Locate the cell with the specified text and output its (x, y) center coordinate. 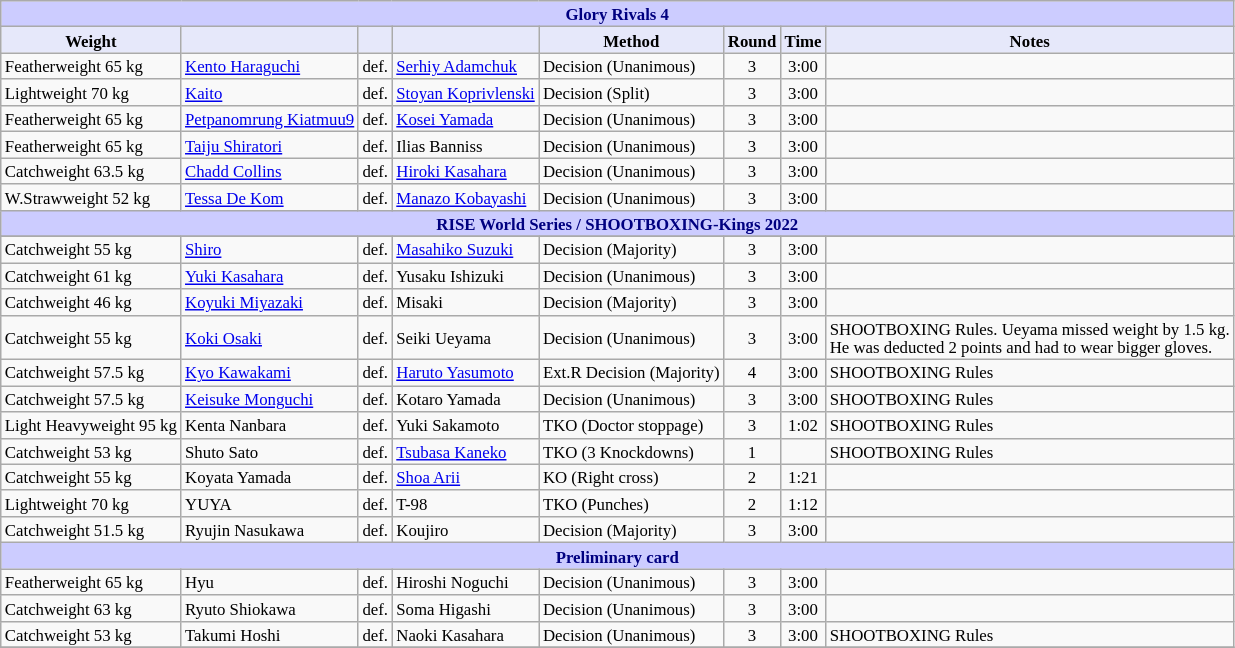
Chadd Collins (270, 171)
4 (752, 373)
YUYA (270, 504)
1:02 (802, 425)
Time (802, 40)
Taiju Shiratori (270, 145)
Kyo Kawakami (270, 373)
Catchweight 51.5 kg (91, 530)
Manazo Kobayashi (466, 197)
Haruto Yasumoto (466, 373)
TKO (Doctor stoppage) (632, 425)
Catchweight 61 kg (91, 276)
Serhiy Adamchuk (466, 66)
Koyata Yamada (270, 477)
Yuki Sakamoto (466, 425)
Catchweight 46 kg (91, 302)
Koujiro (466, 530)
Koki Osaki (270, 337)
Ryuto Shiokawa (270, 608)
RISE World Series / SHOOTBOXING-Kings 2022 (618, 224)
Catchweight 63.5 kg (91, 171)
Ext.R Decision (Majority) (632, 373)
Yusaku Ishizuki (466, 276)
Masahiko Suzuki (466, 250)
Kotaro Yamada (466, 399)
Kenta Nanbara (270, 425)
T-98 (466, 504)
1 (752, 451)
1:21 (802, 477)
Yuki Kasahara (270, 276)
Tessa De Kom (270, 197)
Kosei Yamada (466, 119)
Seiki Ueyama (466, 337)
Hiroshi Noguchi (466, 582)
Hyu (270, 582)
Round (752, 40)
Takumi Hoshi (270, 635)
Hiroki Kasahara (466, 171)
Preliminary card (618, 556)
Catchweight 63 kg (91, 608)
Tsubasa Kaneko (466, 451)
Kaito (270, 93)
Ilias Banniss (466, 145)
W.Strawweight 52 kg (91, 197)
Decision (Split) (632, 93)
Misaki (466, 302)
1:12 (802, 504)
Shiro (270, 250)
TKO (3 Knockdowns) (632, 451)
Petpanomrung Kiatmuu9 (270, 119)
Shuto Sato (270, 451)
Naoki Kasahara (466, 635)
Ryujin Nasukawa (270, 530)
Koyuki Miyazaki (270, 302)
Weight (91, 40)
Glory Rivals 4 (618, 14)
SHOOTBOXING Rules. Ueyama missed weight by 1.5 kg. He was deducted 2 points and had to wear bigger gloves. (1030, 337)
TKO (Punches) (632, 504)
Stoyan Koprivlenski (466, 93)
Soma Higashi (466, 608)
Notes (1030, 40)
KO (Right cross) (632, 477)
Shoa Arii (466, 477)
Method (632, 40)
Keisuke Monguchi (270, 399)
Kento Haraguchi (270, 66)
Light Heavyweight 95 kg (91, 425)
